For the text-containing cell, return its midpoint in (x, y) coordinate format. 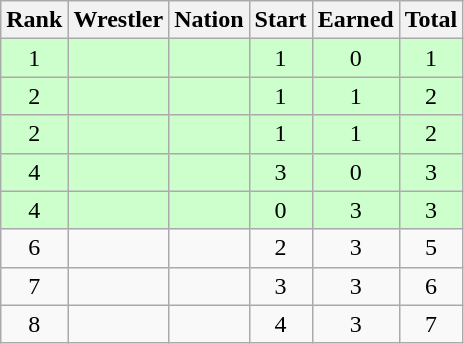
Nation (209, 20)
8 (34, 324)
Start (280, 20)
5 (431, 248)
Earned (356, 20)
Rank (34, 20)
Wrestler (118, 20)
Total (431, 20)
